Identify which cell holds the provided text, then report its (x, y) central coordinate. 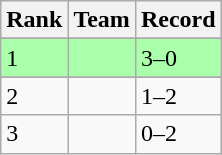
0–2 (178, 134)
3–0 (178, 58)
3 (34, 134)
1–2 (178, 96)
Team (102, 20)
Record (178, 20)
Rank (34, 20)
2 (34, 96)
1 (34, 58)
